Return the [x, y] coordinate for the center point of the cell that contains the specified text.  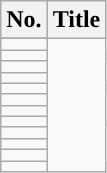
No. [24, 20]
Title [76, 20]
